Determine the (x, y) coordinate at the center of the cell enclosing the given text.  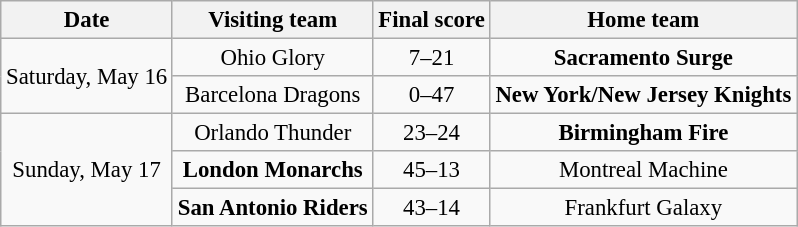
Final score (432, 20)
San Antonio Riders (272, 208)
45–13 (432, 170)
Date (87, 20)
7–21 (432, 58)
0–47 (432, 95)
Ohio Glory (272, 58)
London Monarchs (272, 170)
Saturday, May 16 (87, 76)
Home team (644, 20)
New York/New Jersey Knights (644, 95)
Orlando Thunder (272, 133)
Barcelona Dragons (272, 95)
Birmingham Fire (644, 133)
Visiting team (272, 20)
23–24 (432, 133)
Montreal Machine (644, 170)
Sunday, May 17 (87, 170)
Frankfurt Galaxy (644, 208)
Sacramento Surge (644, 58)
43–14 (432, 208)
